Output the [X, Y] coordinate of the center of the cell containing the given text.  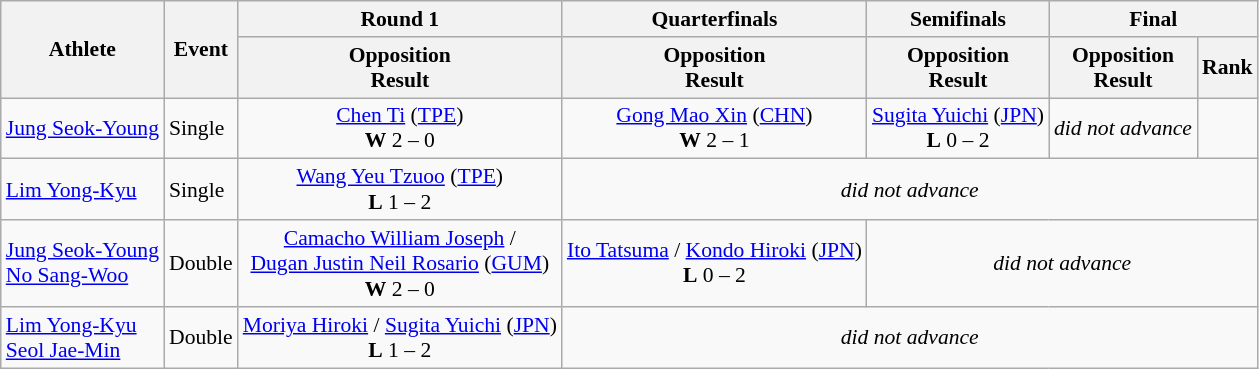
Rank [1228, 68]
Wang Yeu Tzuoo (TPE)L 1 – 2 [400, 190]
Final [1154, 19]
Ito Tatsuma / Kondo Hiroki (JPN)L 0 – 2 [714, 264]
Quarterfinals [714, 19]
Jung Seok-Young [82, 128]
Moriya Hiroki / Sugita Yuichi (JPN)L 1 – 2 [400, 338]
Jung Seok-Young No Sang-Woo [82, 264]
Sugita Yuichi (JPN)L 0 – 2 [958, 128]
Chen Ti (TPE)W 2 – 0 [400, 128]
Athlete [82, 50]
Event [201, 50]
Camacho William Joseph / Dugan Justin Neil Rosario (GUM)W 2 – 0 [400, 264]
Lim Yong-Kyu [82, 190]
Gong Mao Xin (CHN)W 2 – 1 [714, 128]
Round 1 [400, 19]
Semifinals [958, 19]
Lim Yong-Kyu Seol Jae-Min [82, 338]
